Return [X, Y] of the center of cell containing provided text 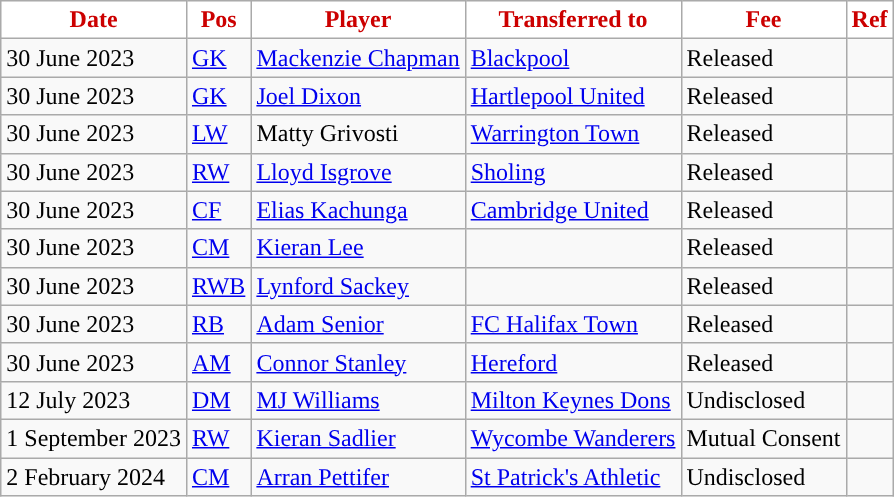
DM [218, 400]
CF [218, 210]
Hereford [573, 362]
Date [94, 20]
Kieran Lee [358, 248]
FC Halifax Town [573, 324]
Mackenzie Chapman [358, 58]
MJ Williams [358, 400]
Player [358, 20]
Elias Kachunga [358, 210]
Cambridge United [573, 210]
Kieran Sadlier [358, 438]
Joel Dixon [358, 96]
St Patrick's Athletic [573, 477]
Matty Grivosti [358, 134]
12 July 2023 [94, 400]
Lloyd Isgrove [358, 172]
Lynford Sackey [358, 286]
1 September 2023 [94, 438]
Mutual Consent [764, 438]
Pos [218, 20]
LW [218, 134]
Blackpool [573, 58]
RB [218, 324]
Wycombe Wanderers [573, 438]
RWB [218, 286]
Transferred to [573, 20]
Hartlepool United [573, 96]
Ref [870, 20]
Warrington Town [573, 134]
Sholing [573, 172]
AM [218, 362]
2 February 2024 [94, 477]
Milton Keynes Dons [573, 400]
Arran Pettifer [358, 477]
Fee [764, 20]
Connor Stanley [358, 362]
Adam Senior [358, 324]
